Output the [X, Y] coordinate of the center of the cell containing the given text.  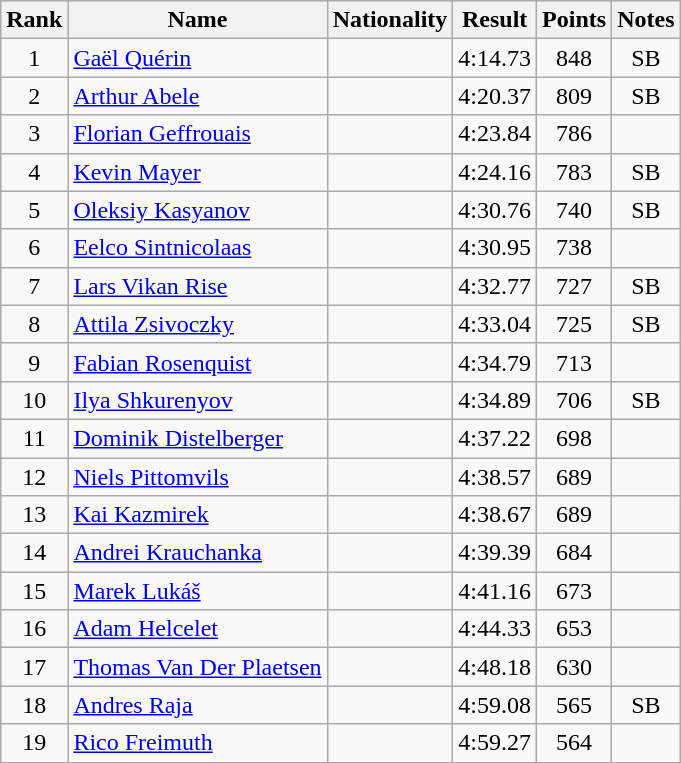
Kevin Mayer [198, 172]
Attila Zsivoczky [198, 324]
4:30.76 [495, 210]
1 [34, 58]
12 [34, 477]
15 [34, 591]
18 [34, 705]
Notes [646, 20]
19 [34, 743]
6 [34, 248]
Andres Raja [198, 705]
Arthur Abele [198, 96]
Niels Pittomvils [198, 477]
673 [574, 591]
Eelco Sintnicolaas [198, 248]
Gaël Quérin [198, 58]
738 [574, 248]
Rank [34, 20]
4:44.33 [495, 629]
Andrei Krauchanka [198, 553]
786 [574, 134]
684 [574, 553]
4:23.84 [495, 134]
4:59.27 [495, 743]
4:30.95 [495, 248]
4:34.89 [495, 400]
Points [574, 20]
698 [574, 438]
5 [34, 210]
Fabian Rosenquist [198, 362]
3 [34, 134]
653 [574, 629]
2 [34, 96]
4:24.16 [495, 172]
11 [34, 438]
16 [34, 629]
4:32.77 [495, 286]
4:48.18 [495, 667]
Oleksiy Kasyanov [198, 210]
4 [34, 172]
Lars Vikan Rise [198, 286]
727 [574, 286]
4:33.04 [495, 324]
713 [574, 362]
8 [34, 324]
17 [34, 667]
4:59.08 [495, 705]
4:37.22 [495, 438]
Kai Kazmirek [198, 515]
Rico Freimuth [198, 743]
706 [574, 400]
740 [574, 210]
809 [574, 96]
4:38.57 [495, 477]
4:20.37 [495, 96]
13 [34, 515]
725 [574, 324]
565 [574, 705]
Thomas Van Der Plaetsen [198, 667]
9 [34, 362]
Ilya Shkurenyov [198, 400]
Dominik Distelberger [198, 438]
10 [34, 400]
Name [198, 20]
7 [34, 286]
Nationality [390, 20]
Adam Helcelet [198, 629]
Florian Geffrouais [198, 134]
14 [34, 553]
783 [574, 172]
4:14.73 [495, 58]
Result [495, 20]
4:34.79 [495, 362]
Marek Lukáš [198, 591]
4:41.16 [495, 591]
4:39.39 [495, 553]
564 [574, 743]
630 [574, 667]
848 [574, 58]
4:38.67 [495, 515]
